Detect which cell encompasses the target text, then output its [X, Y] center coordinate. 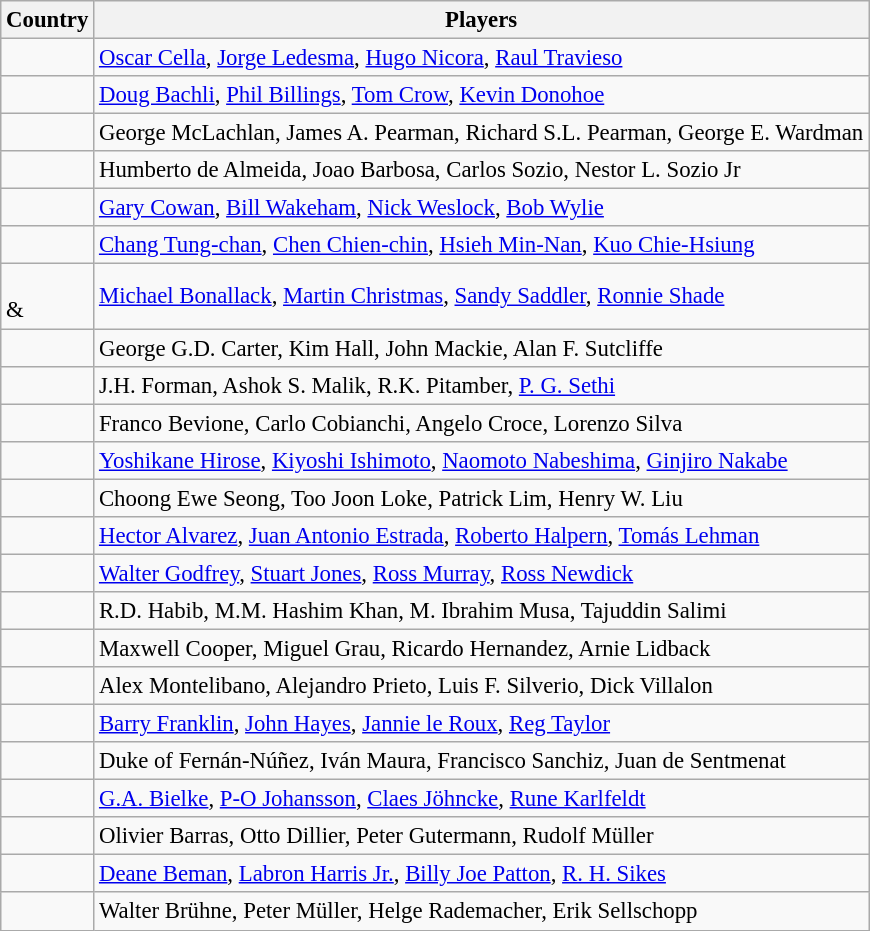
Gary Cowan, Bill Wakeham, Nick Weslock, Bob Wylie [482, 208]
Oscar Cella, Jorge Ledesma, Hugo Nicora, Raul Travieso [482, 58]
G.A. Bielke, P-O Johansson, Claes Jöhncke, Rune Karlfeldt [482, 799]
George McLachlan, James A. Pearman, Richard S.L. Pearman, George E. Wardman [482, 133]
J.H. Forman, Ashok S. Malik, R.K. Pitamber, P. G. Sethi [482, 385]
& [48, 296]
Duke of Fernán-Núñez, Iván Maura, Francisco Sanchiz, Juan de Sentmenat [482, 761]
Yoshikane Hirose, Kiyoshi Ishimoto, Naomoto Nabeshima, Ginjiro Nakabe [482, 460]
Maxwell Cooper, Miguel Grau, Ricardo Hernandez, Arnie Lidback [482, 648]
R.D. Habib, M.M. Hashim Khan, M. Ibrahim Musa, Tajuddin Salimi [482, 611]
Country [48, 20]
George G.D. Carter, Kim Hall, John Mackie, Alan F. Sutcliffe [482, 348]
Franco Bevione, Carlo Cobianchi, Angelo Croce, Lorenzo Silva [482, 423]
Walter Godfrey, Stuart Jones, Ross Murray, Ross Newdick [482, 573]
Alex Montelibano, Alejandro Prieto, Luis F. Silverio, Dick Villalon [482, 686]
Doug Bachli, Phil Billings, Tom Crow, Kevin Donohoe [482, 95]
Deane Beman, Labron Harris Jr., Billy Joe Patton, R. H. Sikes [482, 874]
Olivier Barras, Otto Dillier, Peter Gutermann, Rudolf Müller [482, 836]
Hector Alvarez, Juan Antonio Estrada, Roberto Halpern, Tomás Lehman [482, 536]
Humberto de Almeida, Joao Barbosa, Carlos Sozio, Nestor L. Sozio Jr [482, 170]
Michael Bonallack, Martin Christmas, Sandy Saddler, Ronnie Shade [482, 296]
Barry Franklin, John Hayes, Jannie le Roux, Reg Taylor [482, 724]
Choong Ewe Seong, Too Joon Loke, Patrick Lim, Henry W. Liu [482, 498]
Chang Tung-chan, Chen Chien-chin, Hsieh Min-Nan, Kuo Chie-Hsiung [482, 245]
Walter Brühne, Peter Müller, Helge Rademacher, Erik Sellschopp [482, 912]
Players [482, 20]
